Identify which cell holds the provided text, then report its (x, y) central coordinate. 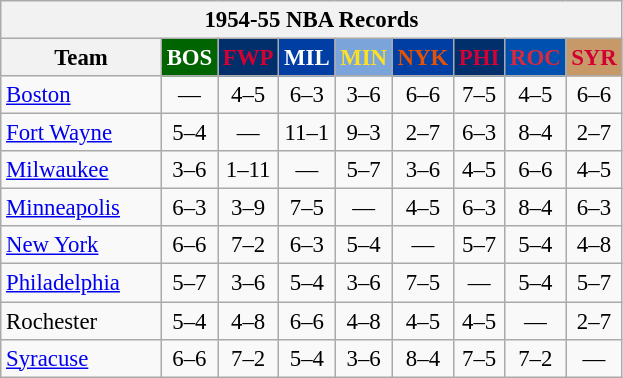
3–9 (248, 208)
BOS (189, 58)
Rochester (82, 321)
MIL (307, 58)
MIN (364, 58)
ROC (536, 58)
Team (82, 58)
New York (82, 245)
FWP (248, 58)
1954-55 NBA Records (312, 20)
Boston (82, 95)
9–3 (364, 133)
Philadelphia (82, 283)
1–11 (248, 170)
Syracuse (82, 358)
SYR (594, 58)
11–1 (307, 133)
Fort Wayne (82, 133)
Milwaukee (82, 170)
Minneapolis (82, 208)
NYK (422, 58)
PHI (480, 58)
